Provide the (x, y) coordinate of the cell's center where the given text is located.  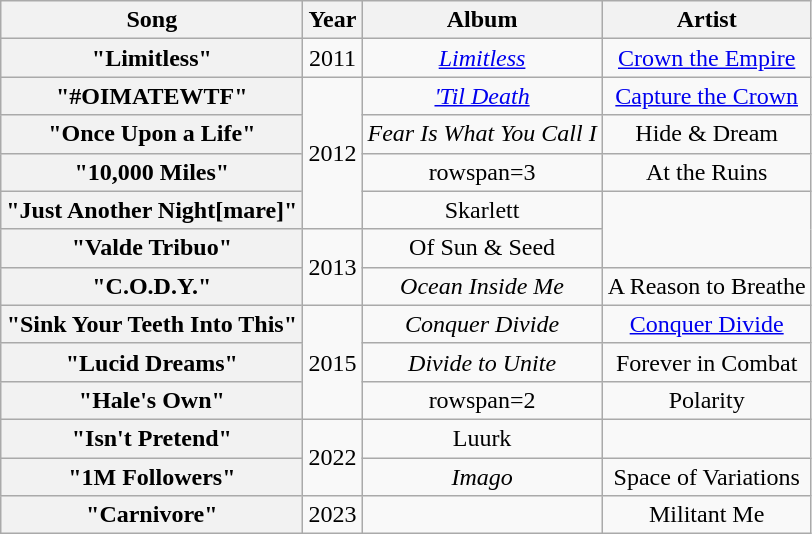
"Lucid Dreams" (152, 362)
Divide to Unite (482, 362)
2022 (332, 457)
2012 (332, 153)
"10,000 Miles" (152, 172)
rowspan=3 (482, 172)
At the Ruins (706, 172)
Luurk (482, 438)
"Valde Tribuo" (152, 248)
Crown the Empire (706, 58)
"Hale's Own" (152, 400)
Polarity (706, 400)
Forever in Combat (706, 362)
"Isn't Pretend" (152, 438)
"#OIMATEWTF" (152, 96)
Fear Is What You Call I (482, 134)
Album (482, 20)
Space of Variations (706, 477)
Skarlett (482, 210)
Of Sun & Seed (482, 248)
A Reason to Breathe (706, 286)
2013 (332, 267)
Song (152, 20)
"1M Followers" (152, 477)
2011 (332, 58)
Imago (482, 477)
Militant Me (706, 515)
2015 (332, 362)
Limitless (482, 58)
"Carnivore" (152, 515)
2023 (332, 515)
Capture the Crown (706, 96)
"Limitless" (152, 58)
Ocean Inside Me (482, 286)
Hide & Dream (706, 134)
"Just Another Night[mare]" (152, 210)
Year (332, 20)
"Once Upon a Life" (152, 134)
rowspan=2 (482, 400)
Artist (706, 20)
'Til Death (482, 96)
"C.O.D.Y." (152, 286)
"Sink Your Teeth Into This" (152, 324)
